For the text-containing cell, return its midpoint in (x, y) coordinate format. 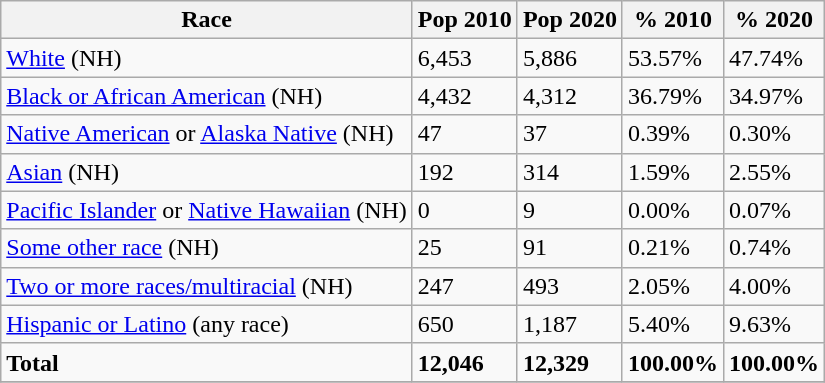
25 (464, 248)
314 (570, 172)
37 (570, 134)
0 (464, 210)
0.39% (672, 134)
4,432 (464, 96)
0.30% (774, 134)
34.97% (774, 96)
12,046 (464, 362)
650 (464, 324)
White (NH) (207, 58)
5,886 (570, 58)
Some other race (NH) (207, 248)
47.74% (774, 58)
4.00% (774, 286)
Black or African American (NH) (207, 96)
36.79% (672, 96)
12,329 (570, 362)
0.21% (672, 248)
247 (464, 286)
Hispanic or Latino (any race) (207, 324)
0.07% (774, 210)
192 (464, 172)
47 (464, 134)
1.59% (672, 172)
53.57% (672, 58)
Pacific Islander or Native Hawaiian (NH) (207, 210)
4,312 (570, 96)
5.40% (672, 324)
9 (570, 210)
Race (207, 20)
0.74% (774, 248)
Pop 2010 (464, 20)
2.05% (672, 286)
Total (207, 362)
91 (570, 248)
Asian (NH) (207, 172)
9.63% (774, 324)
Two or more races/multiracial (NH) (207, 286)
0.00% (672, 210)
% 2010 (672, 20)
Native American or Alaska Native (NH) (207, 134)
493 (570, 286)
% 2020 (774, 20)
2.55% (774, 172)
Pop 2020 (570, 20)
6,453 (464, 58)
1,187 (570, 324)
